Determine the [X, Y] coordinate at the center of the cell enclosing the given text.  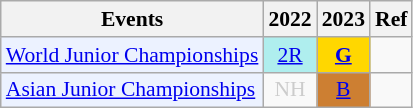
B [344, 90]
NH [290, 90]
2023 [344, 19]
G [344, 55]
2022 [290, 19]
Asian Junior Championships [132, 90]
Events [132, 19]
2R [290, 55]
Ref [391, 19]
World Junior Championships [132, 55]
